Return the [X, Y] coordinate for the center point of the cell that contains the specified text.  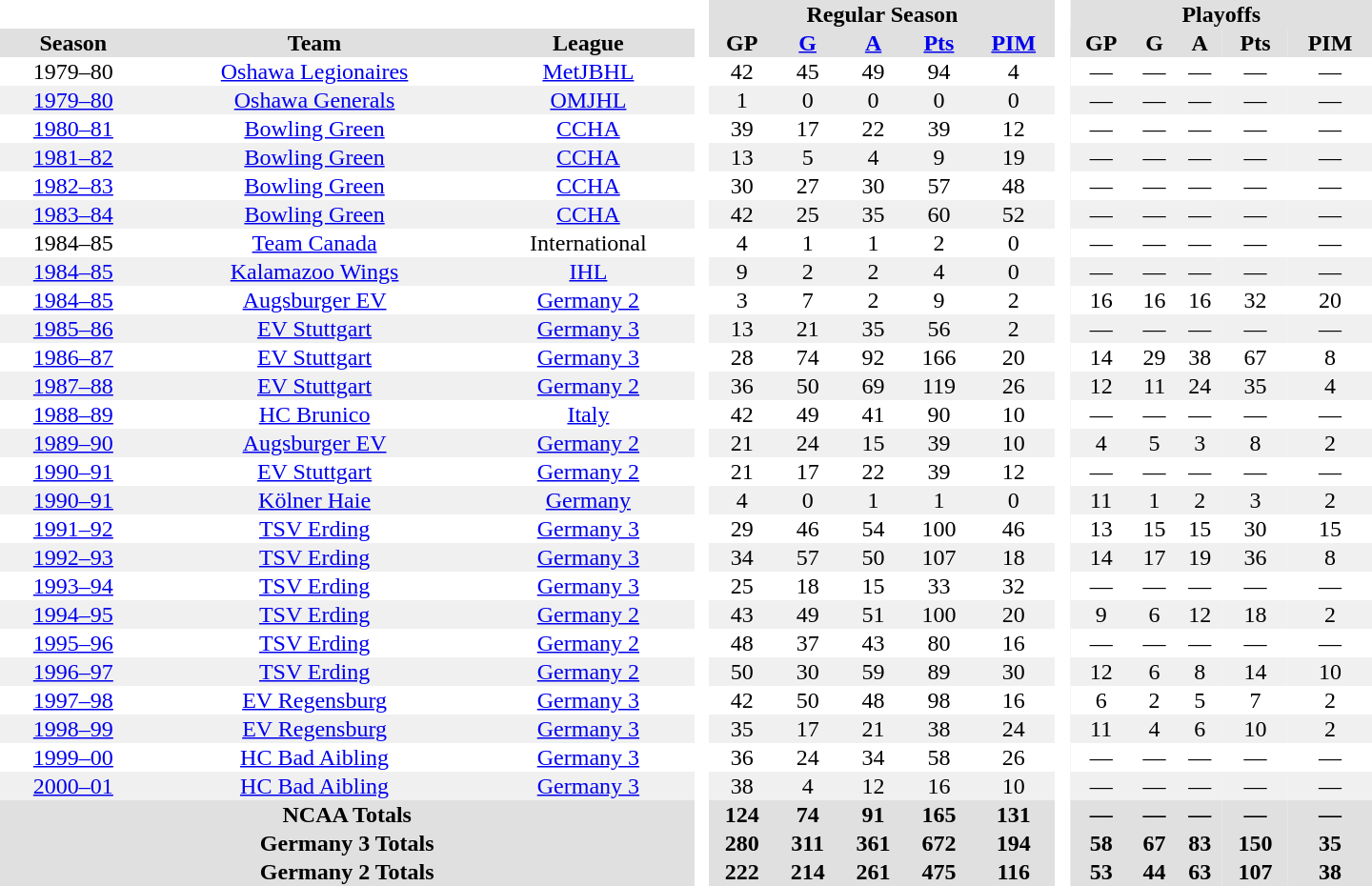
1980–81 [73, 129]
1999–00 [73, 757]
37 [808, 643]
150 [1256, 843]
Season [73, 43]
League [588, 43]
Oshawa Generals [314, 100]
194 [1014, 843]
166 [939, 357]
90 [939, 414]
Germany 3 Totals [347, 843]
1987–88 [73, 386]
131 [1014, 815]
1985–86 [73, 329]
116 [1014, 872]
92 [873, 357]
222 [741, 872]
91 [873, 815]
45 [808, 71]
1981–82 [73, 157]
1996–97 [73, 672]
89 [939, 672]
83 [1200, 843]
1997–98 [73, 700]
MetJBHL [588, 71]
1995–96 [73, 643]
1991–92 [73, 529]
Regular Season [882, 14]
HC Brunico [314, 414]
1989–90 [73, 443]
Germany [588, 500]
28 [741, 357]
52 [1014, 214]
69 [873, 386]
280 [741, 843]
311 [808, 843]
63 [1200, 872]
OMJHL [588, 100]
1992–93 [73, 557]
Team [314, 43]
214 [808, 872]
124 [741, 815]
1982–83 [73, 186]
475 [939, 872]
2000–01 [73, 786]
165 [939, 815]
Oshawa Legionaires [314, 71]
33 [939, 586]
Germany 2 Totals [347, 872]
NCAA Totals [347, 815]
Team Canada [314, 243]
41 [873, 414]
361 [873, 843]
1993–94 [73, 586]
98 [939, 700]
1988–89 [73, 414]
Italy [588, 414]
672 [939, 843]
94 [939, 71]
261 [873, 872]
Playoffs [1221, 14]
1986–87 [73, 357]
54 [873, 529]
Kölner Haie [314, 500]
International [588, 243]
44 [1155, 872]
56 [939, 329]
51 [873, 614]
59 [873, 672]
60 [939, 214]
IHL [588, 272]
80 [939, 643]
119 [939, 386]
53 [1101, 872]
1994–95 [73, 614]
Kalamazoo Wings [314, 272]
1983–84 [73, 214]
1998–99 [73, 729]
27 [808, 186]
